Capture the cell that displays the provided text and extract its (X, Y) central coordinate. 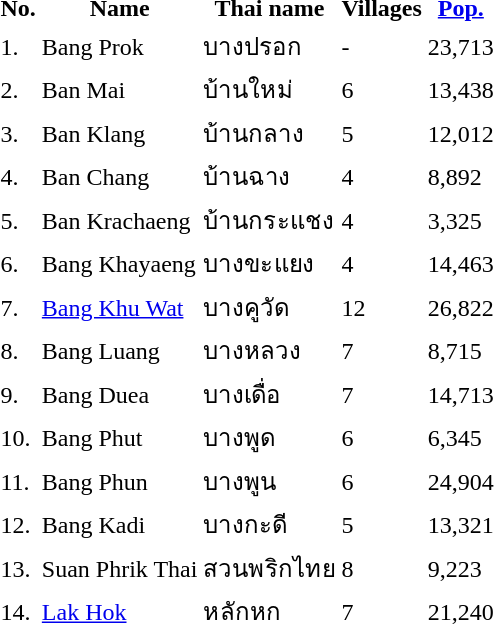
Bang Phut (120, 438)
บางกะดี (270, 524)
Ban Chang (120, 176)
บ้านใหม่ (270, 90)
บ้านฉาง (270, 176)
Suan Phrik Thai (120, 568)
Bang Khayaeng (120, 264)
บางหลวง (270, 350)
บางพูน (270, 481)
Bang Luang (120, 350)
12 (382, 307)
บางเดื่อ (270, 394)
Bang Phun (120, 481)
Bang Kadi (120, 524)
Bang Prok (120, 46)
Ban Klang (120, 133)
บางคูวัด (270, 307)
บ้านกระแชง (270, 220)
Ban Mai (120, 90)
Bang Khu Wat (120, 307)
8 (382, 568)
บ้านกลาง (270, 133)
Bang Duea (120, 394)
สวนพริกไทย (270, 568)
บางขะแยง (270, 264)
บางพูด (270, 438)
Ban Krachaeng (120, 220)
บางปรอก (270, 46)
- (382, 46)
